Extract the [X, Y] coordinate from the center of the cell holding the provided text.  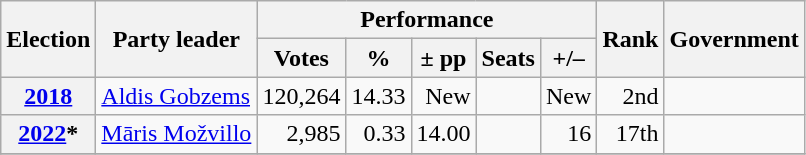
2nd [630, 96]
Rank [630, 39]
Votes [302, 58]
14.00 [444, 134]
17th [630, 134]
+/– [568, 58]
Seats [508, 58]
2022* [48, 134]
Performance [427, 20]
Aldis Gobzems [176, 96]
Māris Možvillo [176, 134]
16 [568, 134]
0.33 [378, 134]
Election [48, 39]
14.33 [378, 96]
2018 [48, 96]
Party leader [176, 39]
2,985 [302, 134]
Government [734, 39]
120,264 [302, 96]
% [378, 58]
± pp [444, 58]
